Extract the [X, Y] coordinate from the center of the cell holding the provided text.  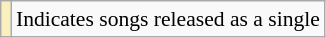
Indicates songs released as a single [168, 19]
